Find where the given text appears and provide that cell's center as (X, Y) coordinate. 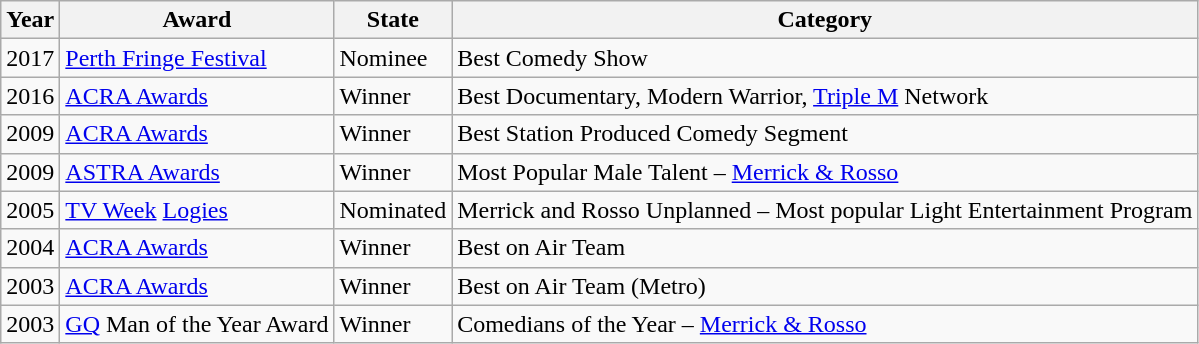
Category (825, 20)
Most Popular Male Talent – Merrick & Rosso (825, 172)
Perth Fringe Festival (197, 58)
Best on Air Team (Metro) (825, 286)
TV Week Logies (197, 210)
2017 (30, 58)
Merrick and Rosso Unplanned – Most popular Light Entertainment Program (825, 210)
GQ Man of the Year Award (197, 324)
Best Documentary, Modern Warrior, Triple M Network (825, 96)
Best on Air Team (825, 248)
ASTRA Awards (197, 172)
2004 (30, 248)
Award (197, 20)
2016 (30, 96)
Year (30, 20)
2005 (30, 210)
Nominee (393, 58)
Best Comedy Show (825, 58)
Comedians of the Year – Merrick & Rosso (825, 324)
Nominated (393, 210)
State (393, 20)
Best Station Produced Comedy Segment (825, 134)
